Extract the (X, Y) coordinate from the center of the cell holding the provided text.  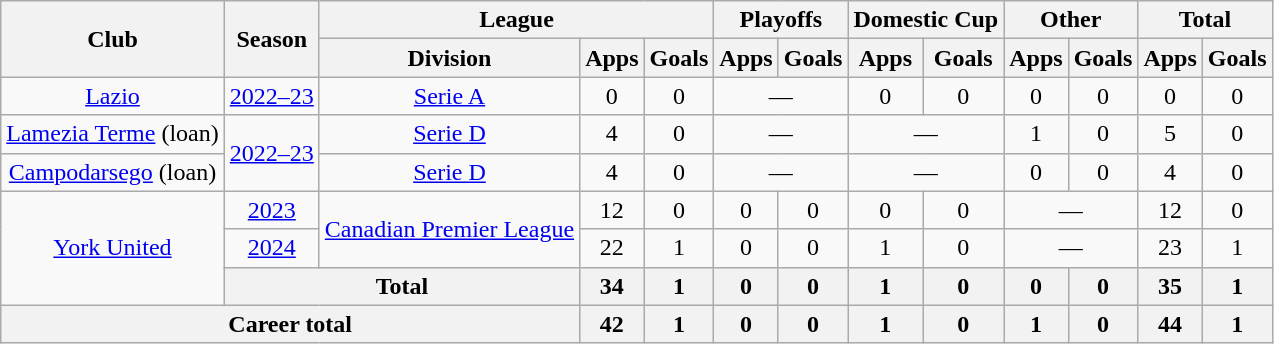
Lazio (113, 96)
Serie A (449, 96)
Career total (290, 324)
Playoffs (781, 20)
Division (449, 58)
Season (272, 39)
35 (1170, 286)
34 (612, 286)
2023 (272, 210)
2024 (272, 248)
44 (1170, 324)
League (516, 20)
Canadian Premier League (449, 229)
Domestic Cup (926, 20)
Lamezia Terme (loan) (113, 134)
22 (612, 248)
Club (113, 39)
York United (113, 248)
42 (612, 324)
5 (1170, 134)
23 (1170, 248)
Campodarsego (loan) (113, 172)
Other (1071, 20)
